Locate the cell with the specified text and output its (x, y) center coordinate. 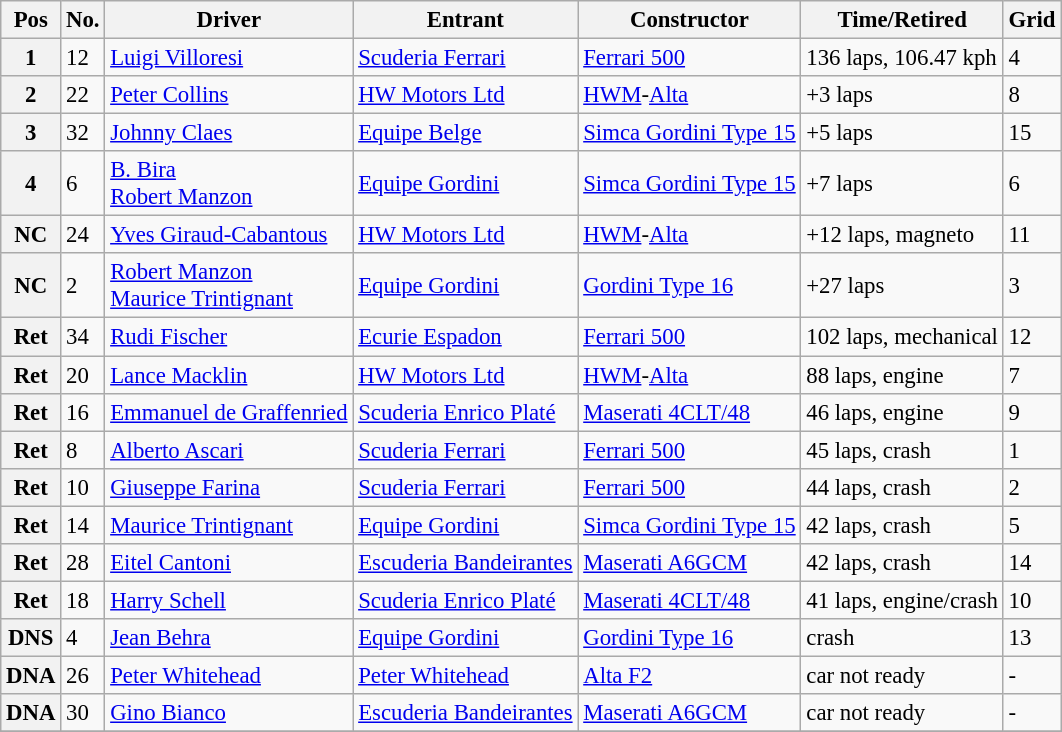
26 (83, 675)
Emmanuel de Graffenried (229, 412)
Entrant (466, 20)
Grid (1032, 20)
Lance Macklin (229, 375)
Alta F2 (690, 675)
102 laps, mechanical (902, 337)
22 (83, 95)
11 (1032, 235)
Giuseppe Farina (229, 487)
30 (83, 713)
24 (83, 235)
+12 laps, magneto (902, 235)
+3 laps (902, 95)
20 (83, 375)
+7 laps (902, 184)
32 (83, 133)
5 (1032, 525)
Gino Bianco (229, 713)
Pos (31, 20)
44 laps, crash (902, 487)
18 (83, 600)
Harry Schell (229, 600)
DNS (31, 638)
Driver (229, 20)
No. (83, 20)
Alberto Ascari (229, 450)
B. BiraRobert Manzon (229, 184)
88 laps, engine (902, 375)
7 (1032, 375)
Rudi Fischer (229, 337)
+5 laps (902, 133)
28 (83, 563)
136 laps, 106.47 kph (902, 58)
Peter Collins (229, 95)
Maurice Trintignant (229, 525)
Robert Manzon Maurice Trintignant (229, 286)
13 (1032, 638)
crash (902, 638)
+27 laps (902, 286)
Ecurie Espadon (466, 337)
Equipe Belge (466, 133)
Time/Retired (902, 20)
Yves Giraud-Cabantous (229, 235)
34 (83, 337)
Constructor (690, 20)
41 laps, engine/crash (902, 600)
Eitel Cantoni (229, 563)
45 laps, crash (902, 450)
9 (1032, 412)
Jean Behra (229, 638)
15 (1032, 133)
Johnny Claes (229, 133)
46 laps, engine (902, 412)
16 (83, 412)
Luigi Villoresi (229, 58)
